Locate the cell with the specified text and output its (X, Y) center coordinate. 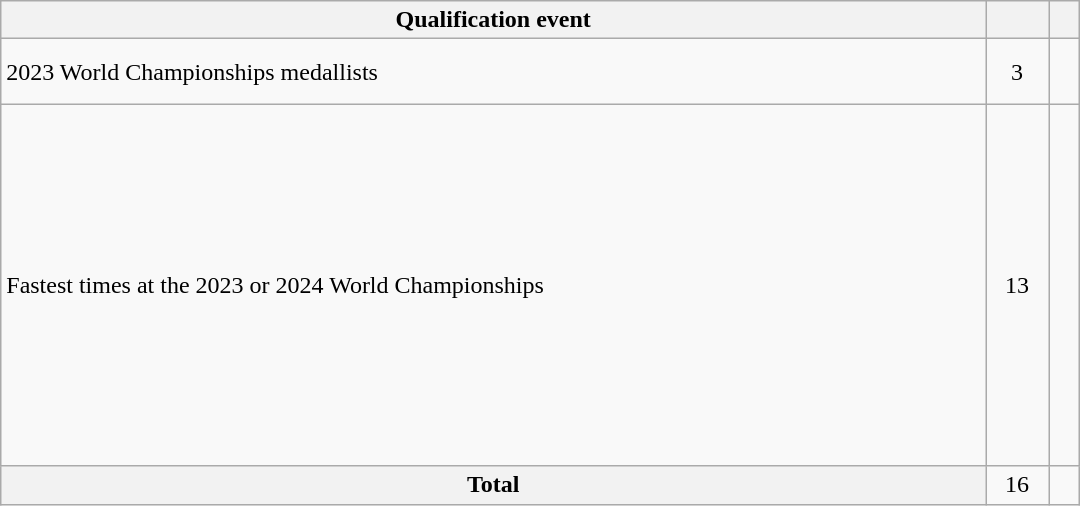
Fastest times at the 2023 or 2024 World Championships (494, 285)
Qualification event (494, 20)
Total (494, 485)
13 (1018, 285)
2023 World Championships medallists (494, 72)
16 (1018, 485)
3 (1018, 72)
